Identify which cell holds the provided text, then report its [x, y] central coordinate. 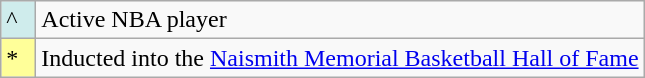
Inducted into the Naismith Memorial Basketball Hall of Fame [340, 58]
^ [18, 20]
Active NBA player [340, 20]
* [18, 58]
